Provide the [x, y] coordinate of the cell's center where the given text is located.  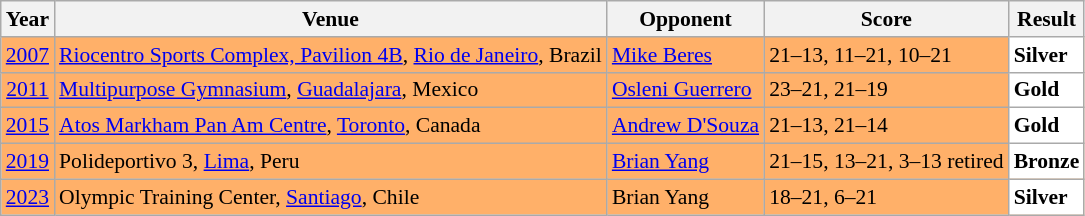
Bronze [1047, 162]
2019 [28, 162]
Year [28, 19]
2015 [28, 126]
18–21, 6–21 [886, 197]
Osleni Guerrero [686, 90]
2023 [28, 197]
21–13, 11–21, 10–21 [886, 55]
Riocentro Sports Complex, Pavilion 4B, Rio de Janeiro, Brazil [330, 55]
Opponent [686, 19]
Andrew D'Souza [686, 126]
2011 [28, 90]
Multipurpose Gymnasium, Guadalajara, Mexico [330, 90]
Result [1047, 19]
21–15, 13–21, 3–13 retired [886, 162]
2007 [28, 55]
Score [886, 19]
Mike Beres [686, 55]
Venue [330, 19]
Polideportivo 3, Lima, Peru [330, 162]
21–13, 21–14 [886, 126]
Atos Markham Pan Am Centre, Toronto, Canada [330, 126]
Olympic Training Center, Santiago, Chile [330, 197]
23–21, 21–19 [886, 90]
